Pinpoint the cell where the given text exists, returning its (x, y) midpoint coordinate. 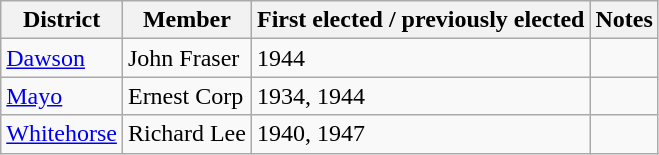
Whitehorse (62, 134)
John Fraser (186, 58)
1940, 1947 (420, 134)
Member (186, 20)
1934, 1944 (420, 96)
Mayo (62, 96)
First elected / previously elected (420, 20)
Dawson (62, 58)
1944 (420, 58)
District (62, 20)
Richard Lee (186, 134)
Notes (624, 20)
Ernest Corp (186, 96)
